Pinpoint the cell where the given text exists, returning its (X, Y) midpoint coordinate. 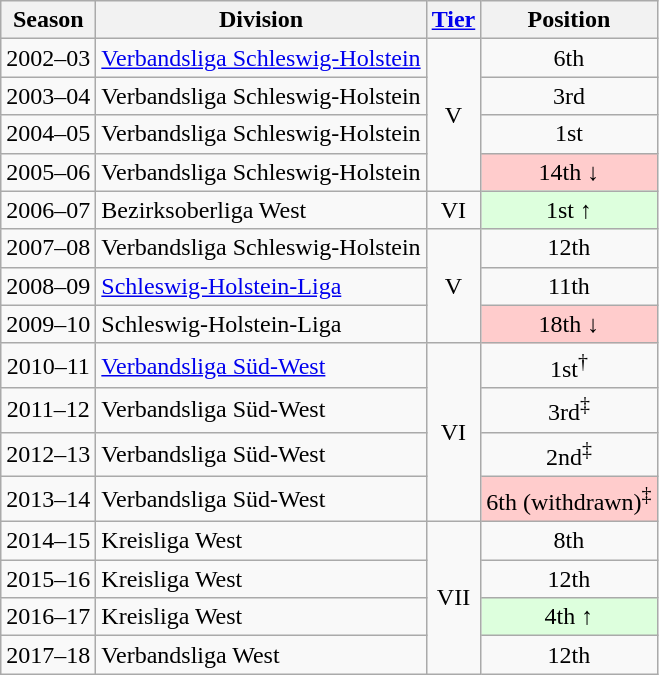
1st ↑ (569, 210)
VII (454, 598)
2008–09 (48, 286)
Bezirksoberliga West (261, 210)
18th ↓ (569, 324)
2010–11 (48, 366)
2006–07 (48, 210)
2007–08 (48, 248)
3rd (569, 96)
6th (569, 58)
2015–16 (48, 579)
1st† (569, 366)
2012–13 (48, 454)
2009–10 (48, 324)
2016–17 (48, 617)
Division (261, 20)
2014–15 (48, 541)
2011–12 (48, 410)
8th (569, 541)
6th (withdrawn)‡ (569, 500)
2017–18 (48, 655)
4th ↑ (569, 617)
2004–05 (48, 134)
11th (569, 286)
1st (569, 134)
2013–14 (48, 500)
Position (569, 20)
3rd‡ (569, 410)
Verbandsliga West (261, 655)
Season (48, 20)
2002–03 (48, 58)
Tier (454, 20)
14th ↓ (569, 172)
2005–06 (48, 172)
2003–04 (48, 96)
2nd‡ (569, 454)
